From the cell containing the given text, extract its center point as (x, y) coordinate. 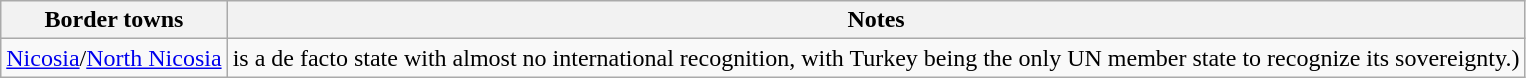
Nicosia/North Nicosia (114, 58)
Border towns (114, 20)
is a de facto state with almost no international recognition, with Turkey being the only UN member state to recognize its sovereignty.) (876, 58)
Notes (876, 20)
